Scan for the cell matching the given text and deliver its [X, Y] coordinate at center. 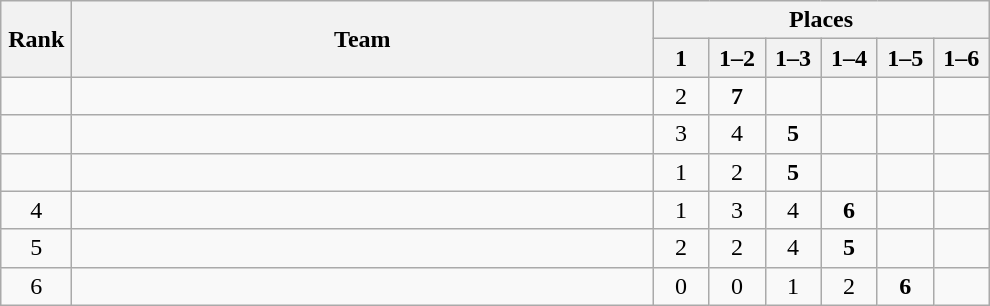
7 [737, 96]
1–5 [905, 58]
Places [821, 20]
1–2 [737, 58]
Rank [36, 39]
1–3 [793, 58]
Team [362, 39]
1–6 [961, 58]
1–4 [849, 58]
